Identify which cell holds the provided text, then report its (X, Y) central coordinate. 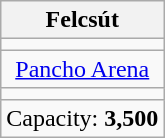
Capacity: 3,500 (82, 118)
Felcsút (82, 20)
Pancho Arena (82, 69)
